Search for the cell housing the specified text and yield its (X, Y) center coordinate. 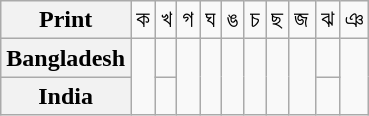
চ (255, 20)
ঙ (232, 20)
Bangladesh (66, 58)
ঘ (211, 20)
India (66, 96)
খ (166, 20)
ঞ (354, 20)
গ (188, 20)
ক (144, 20)
জ (302, 20)
Print (66, 20)
ঝ (328, 20)
ছ (278, 20)
